Search for the cell housing the specified text and yield its [X, Y] center coordinate. 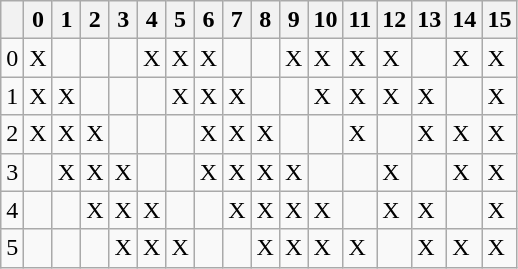
15 [500, 20]
10 [326, 20]
6 [208, 20]
11 [360, 20]
12 [394, 20]
7 [237, 20]
14 [464, 20]
8 [265, 20]
9 [293, 20]
13 [430, 20]
